Detect which cell encompasses the target text, then output its (X, Y) center coordinate. 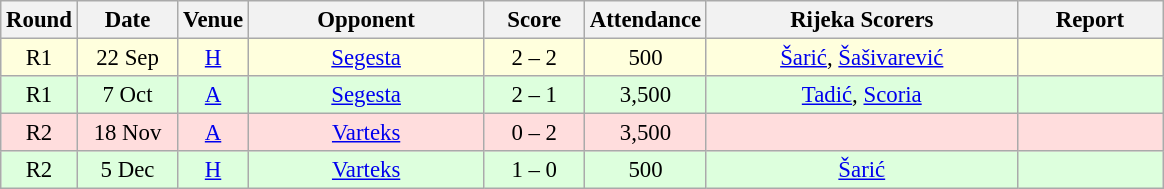
0 – 2 (534, 133)
Tadić, Scoria (862, 95)
22 Sep (128, 58)
18 Nov (128, 133)
Score (534, 20)
Šarić (862, 170)
5 Dec (128, 170)
Attendance (646, 20)
Date (128, 20)
Šarić, Šašivarević (862, 58)
1 – 0 (534, 170)
Venue (214, 20)
Round (39, 20)
Opponent (366, 20)
Report (1090, 20)
Rijeka Scorers (862, 20)
2 – 1 (534, 95)
7 Oct (128, 95)
2 – 2 (534, 58)
